Provide the (x, y) coordinate of the cell's center where the given text is located.  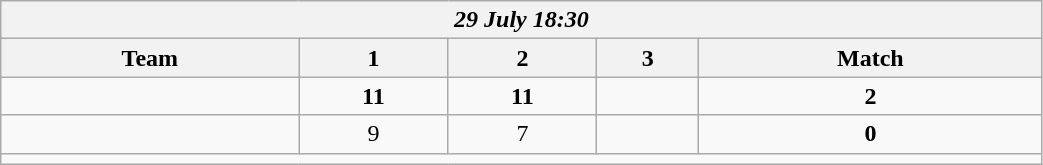
Match (870, 58)
7 (522, 134)
1 (374, 58)
9 (374, 134)
Team (150, 58)
3 (648, 58)
29 July 18:30 (522, 20)
0 (870, 134)
